Detect which cell encompasses the target text, then output its [X, Y] center coordinate. 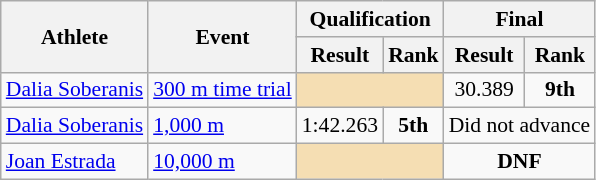
DNF [520, 162]
Athlete [74, 36]
Joan Estrada [74, 162]
1:42.263 [340, 126]
1,000 m [222, 126]
Final [520, 19]
300 m time trial [222, 90]
5th [414, 126]
9th [560, 90]
30.389 [484, 90]
Did not advance [520, 126]
Event [222, 36]
10,000 m [222, 162]
Qualification [370, 19]
